Find where the given text appears and provide that cell's center as (x, y) coordinate. 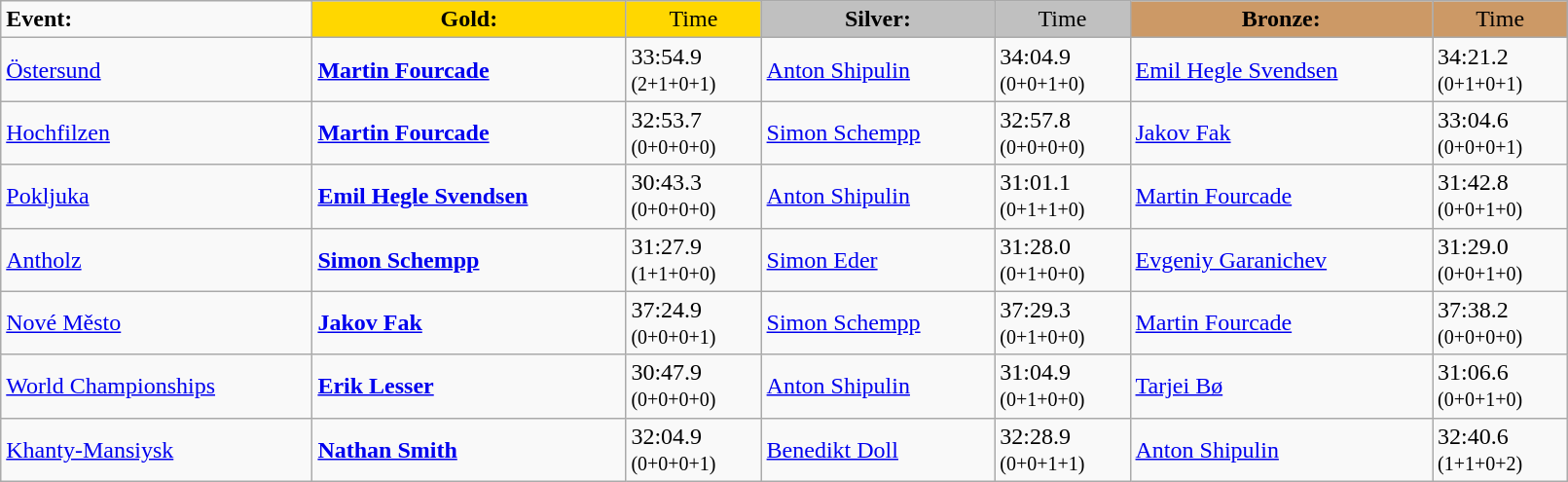
30:43.3(0+0+0+0) (693, 197)
30:47.9(0+0+0+0) (693, 386)
31:28.0(0+1+0+0) (1063, 259)
32:57.8(0+0+0+0) (1063, 132)
32:40.6(1+1+0+2) (1501, 450)
Khanty-Mansiysk (157, 450)
31:04.9(0+1+0+0) (1063, 386)
Benedikt Doll (878, 450)
32:28.9(0+0+1+1) (1063, 450)
32:04.9 (0+0+0+1) (693, 450)
33:04.6(0+0+0+1) (1501, 132)
37:29.3(0+1+0+0) (1063, 323)
31:27.9(1+1+0+0) (693, 259)
37:38.2(0+0+0+0) (1501, 323)
31:06.6(0+0+1+0) (1501, 386)
World Championships (157, 386)
Tarjei Bø (1281, 386)
Bronze: (1281, 19)
31:01.1(0+1+1+0) (1063, 197)
Erik Lesser (469, 386)
Silver: (878, 19)
31:29.0(0+0+1+0) (1501, 259)
33:54.9(2+1+0+1) (693, 70)
32:53.7(0+0+0+0) (693, 132)
Simon Eder (878, 259)
Nathan Smith (469, 450)
Östersund (157, 70)
Evgeniy Garanichev (1281, 259)
Nové Město (157, 323)
34:21.2(0+1+0+1) (1501, 70)
31:42.8(0+0+1+0) (1501, 197)
Event: (157, 19)
Antholz (157, 259)
34:04.9(0+0+1+0) (1063, 70)
Pokljuka (157, 197)
37:24.9(0+0+0+1) (693, 323)
Gold: (469, 19)
Hochfilzen (157, 132)
